Determine the [X, Y] coordinate at the center of the cell enclosing the given text.  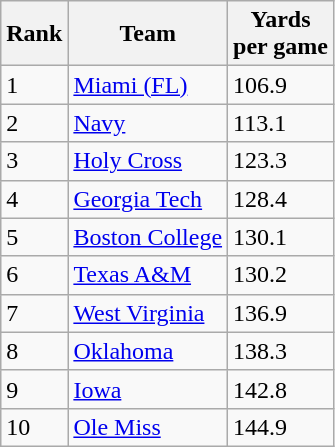
130.2 [281, 275]
8 [34, 351]
2 [34, 123]
Navy [148, 123]
1 [34, 85]
Texas A&M [148, 275]
142.8 [281, 389]
Team [148, 34]
West Virginia [148, 313]
Miami (FL) [148, 85]
106.9 [281, 85]
10 [34, 427]
7 [34, 313]
Georgia Tech [148, 199]
3 [34, 161]
Oklahoma [148, 351]
123.3 [281, 161]
130.1 [281, 237]
Yardsper game [281, 34]
Ole Miss [148, 427]
Boston College [148, 237]
5 [34, 237]
Holy Cross [148, 161]
144.9 [281, 427]
136.9 [281, 313]
138.3 [281, 351]
113.1 [281, 123]
Rank [34, 34]
4 [34, 199]
6 [34, 275]
128.4 [281, 199]
Iowa [148, 389]
9 [34, 389]
